Detect which cell encompasses the target text, then output its [X, Y] center coordinate. 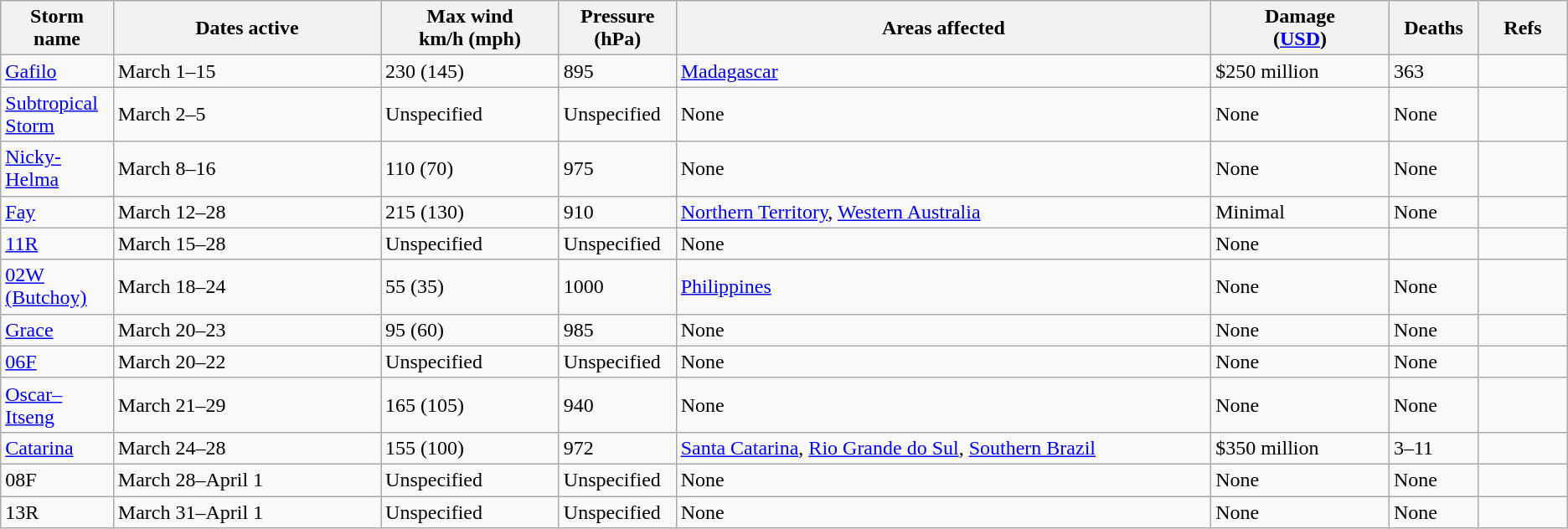
215 (130) [471, 212]
165 (105) [471, 405]
March 12–28 [246, 212]
55 (35) [471, 286]
March 1–15 [246, 71]
Madagascar [943, 71]
Nicky-Helma [57, 169]
March 18–24 [246, 286]
March 21–29 [246, 405]
895 [617, 71]
08F [57, 480]
11R [57, 244]
972 [617, 448]
Max windkm/h (mph) [471, 28]
March 20–22 [246, 362]
13R [57, 511]
975 [617, 169]
March 8–16 [246, 169]
Refs [1523, 28]
Areas affected [943, 28]
Santa Catarina, Rio Grande do Sul, Southern Brazil [943, 448]
95 (60) [471, 330]
02W (Butchoy) [57, 286]
March 15–28 [246, 244]
Pressure(hPa) [617, 28]
Oscar–Itseng [57, 405]
110 (70) [471, 169]
230 (145) [471, 71]
985 [617, 330]
Damage(USD) [1300, 28]
3–11 [1433, 448]
Philippines [943, 286]
$250 million [1300, 71]
Grace [57, 330]
940 [617, 405]
March 28–April 1 [246, 480]
Northern Territory, Western Australia [943, 212]
155 (100) [471, 448]
Deaths [1433, 28]
910 [617, 212]
06F [57, 362]
Subtropical Storm [57, 114]
Catarina [57, 448]
Minimal [1300, 212]
Gafilo [57, 71]
363 [1433, 71]
March 2–5 [246, 114]
Fay [57, 212]
March 31–April 1 [246, 511]
March 20–23 [246, 330]
Storm name [57, 28]
$350 million [1300, 448]
March 24–28 [246, 448]
Dates active [246, 28]
1000 [617, 286]
